Provide the [X, Y] coordinate of the cell's center where the given text is located.  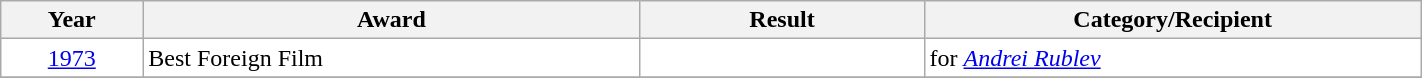
for Andrei Rublev [1172, 58]
Year [72, 20]
1973 [72, 58]
Award [392, 20]
Category/Recipient [1172, 20]
Result [782, 20]
Best Foreign Film [392, 58]
